Find where the given text appears and provide that cell's center as [x, y] coordinate. 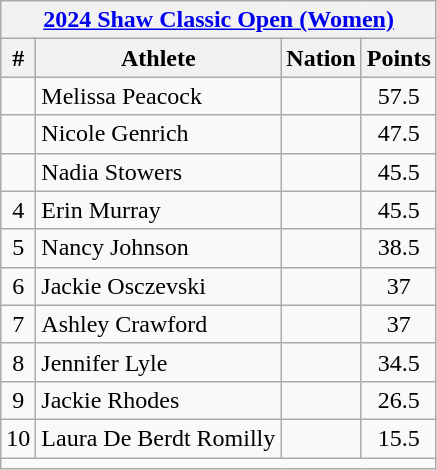
7 [18, 324]
10 [18, 438]
38.5 [398, 248]
# [18, 58]
Ashley Crawford [158, 324]
4 [18, 210]
Melissa Peacock [158, 96]
2024 Shaw Classic Open (Women) [219, 20]
5 [18, 248]
Erin Murray [158, 210]
Laura De Berdt Romilly [158, 438]
57.5 [398, 96]
26.5 [398, 400]
Nadia Stowers [158, 172]
Jackie Osczevski [158, 286]
Athlete [158, 58]
47.5 [398, 134]
Nancy Johnson [158, 248]
8 [18, 362]
Nation [321, 58]
Jennifer Lyle [158, 362]
6 [18, 286]
Points [398, 58]
9 [18, 400]
15.5 [398, 438]
34.5 [398, 362]
Nicole Genrich [158, 134]
Jackie Rhodes [158, 400]
